From the cell containing the given text, extract its center point as (X, Y) coordinate. 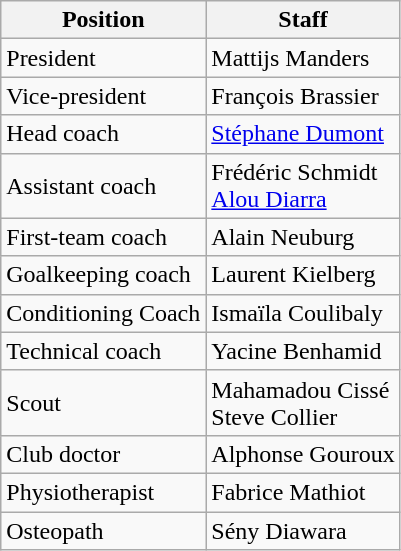
Sény Diawara (303, 531)
François Brassier (303, 96)
Mattijs Manders (303, 58)
Staff (303, 20)
Osteopath (104, 531)
Scout (104, 402)
Head coach (104, 134)
Goalkeeping coach (104, 275)
Yacine Benhamid (303, 351)
Position (104, 20)
Assistant coach (104, 186)
Fabrice Mathiot (303, 492)
Conditioning Coach (104, 313)
Alphonse Gouroux (303, 454)
Laurent Kielberg (303, 275)
Technical coach (104, 351)
Alain Neuburg (303, 237)
Stéphane Dumont (303, 134)
President (104, 58)
Club doctor (104, 454)
Ismaïla Coulibaly (303, 313)
Frédéric Schmidt Alou Diarra (303, 186)
Vice-president (104, 96)
Mahamadou Cissé Steve Collier (303, 402)
Physiotherapist (104, 492)
First-team coach (104, 237)
